From the cell containing the given text, extract its center point as [X, Y] coordinate. 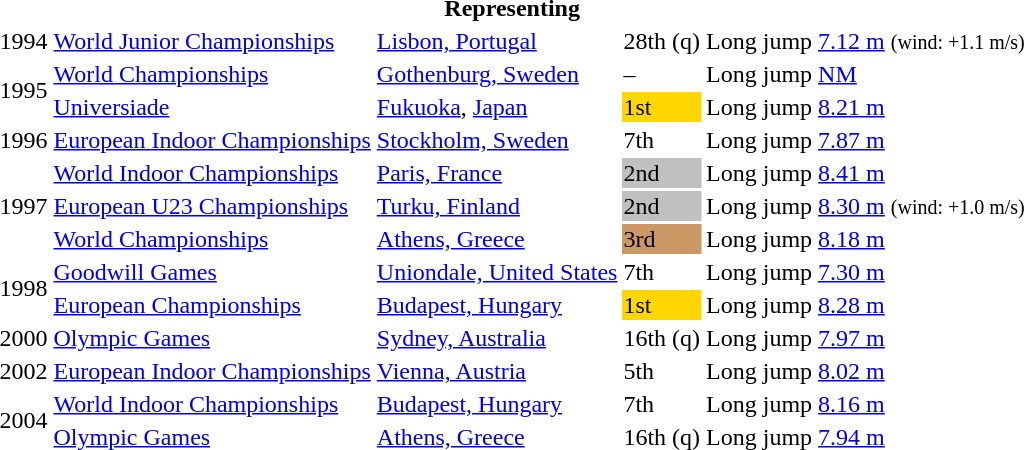
– [662, 74]
Sydney, Australia [497, 338]
Lisbon, Portugal [497, 41]
Gothenburg, Sweden [497, 74]
Fukuoka, Japan [497, 107]
Stockholm, Sweden [497, 140]
3rd [662, 239]
16th (q) [662, 338]
World Junior Championships [212, 41]
Universiade [212, 107]
European U23 Championships [212, 206]
Turku, Finland [497, 206]
Uniondale, United States [497, 272]
European Championships [212, 305]
Olympic Games [212, 338]
Goodwill Games [212, 272]
Athens, Greece [497, 239]
Paris, France [497, 173]
5th [662, 371]
Vienna, Austria [497, 371]
28th (q) [662, 41]
